Output the (X, Y) coordinate of the center of the cell containing the given text.  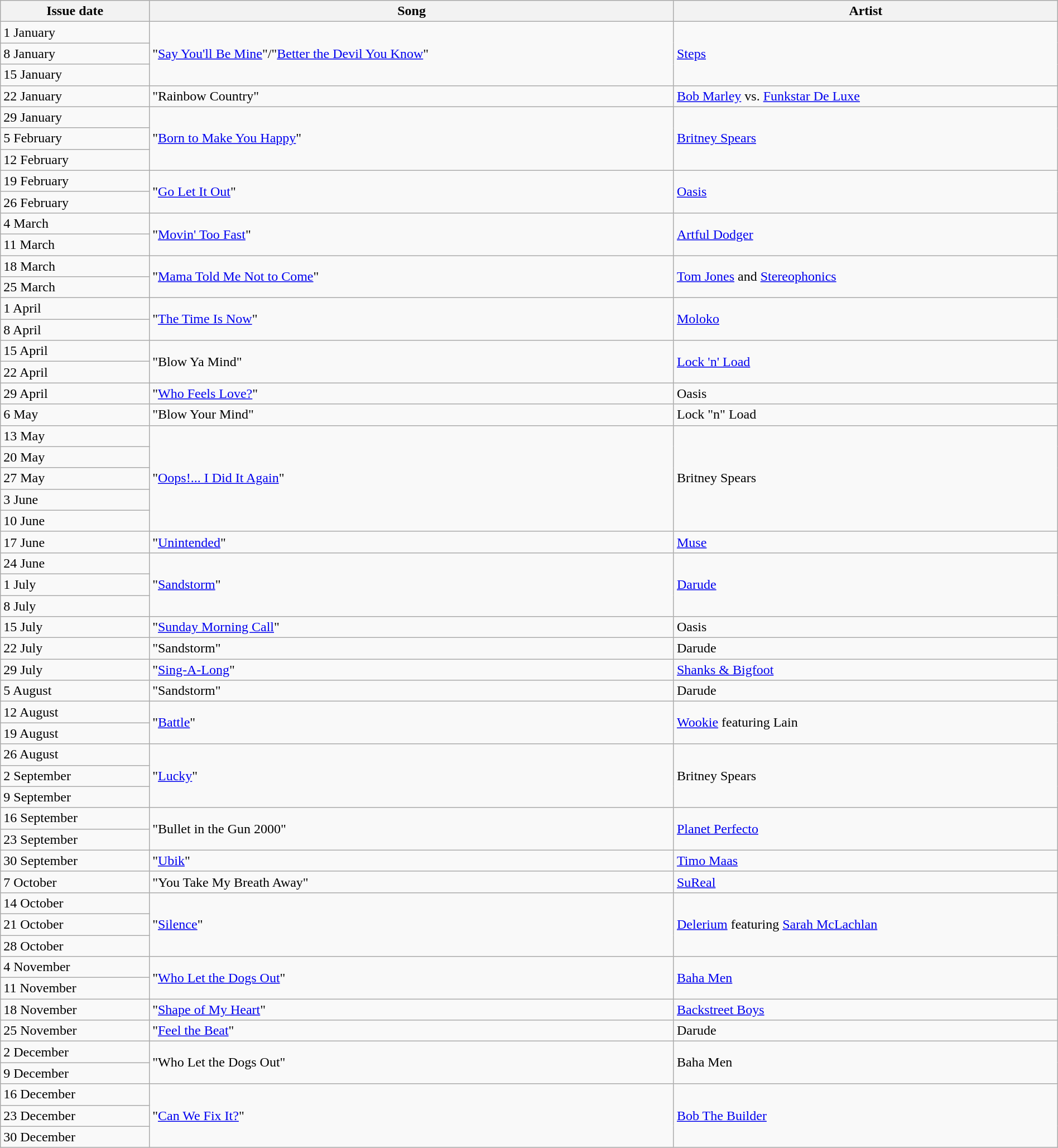
"Sunday Morning Call" (412, 627)
"Movin' Too Fast" (412, 234)
Shanks & Bigfoot (865, 670)
Backstreet Boys (865, 1010)
"Mama Told Me Not to Come" (412, 277)
22 July (75, 649)
22 January (75, 96)
19 February (75, 181)
8 July (75, 606)
6 May (75, 415)
8 January (75, 54)
16 September (75, 818)
Lock 'n' Load (865, 362)
17 June (75, 542)
"Sing-A-Long" (412, 670)
23 September (75, 839)
2 December (75, 1052)
1 January (75, 32)
5 August (75, 691)
5 February (75, 138)
25 November (75, 1031)
4 March (75, 223)
1 April (75, 309)
15 January (75, 75)
29 April (75, 393)
Bob The Builder (865, 1116)
Moloko (865, 319)
"Blow Ya Mind" (412, 362)
20 May (75, 457)
16 December (75, 1094)
29 July (75, 670)
"Silence" (412, 924)
8 April (75, 330)
18 March (75, 266)
"The Time Is Now" (412, 319)
SuReal (865, 882)
4 November (75, 967)
Lock "n" Load (865, 415)
30 September (75, 861)
Issue date (75, 11)
22 April (75, 372)
"Lucky" (412, 776)
29 January (75, 117)
"Bullet in the Gun 2000" (412, 829)
Timo Maas (865, 861)
"Who Feels Love?" (412, 393)
25 March (75, 287)
"Unintended" (412, 542)
3 June (75, 499)
Tom Jones and Stereophonics (865, 277)
2 September (75, 776)
"Blow Your Mind" (412, 415)
15 July (75, 627)
9 December (75, 1073)
"Say You'll Be Mine"/"Better the Devil You Know" (412, 54)
28 October (75, 946)
11 November (75, 988)
"Rainbow Country" (412, 96)
"Shape of My Heart" (412, 1010)
13 May (75, 436)
11 March (75, 244)
"Battle" (412, 723)
"Born to Make You Happy" (412, 138)
Bob Marley vs. Funkstar De Luxe (865, 96)
Planet Perfecto (865, 829)
Muse (865, 542)
19 August (75, 733)
30 December (75, 1137)
Delerium featuring Sarah McLachlan (865, 924)
27 May (75, 478)
21 October (75, 924)
10 June (75, 521)
18 November (75, 1010)
"Go Let It Out" (412, 191)
"Can We Fix It?" (412, 1116)
Artful Dodger (865, 234)
1 July (75, 584)
12 February (75, 160)
14 October (75, 903)
"Ubik" (412, 861)
"You Take My Breath Away" (412, 882)
"Oops!... I Did It Again" (412, 478)
23 December (75, 1116)
12 August (75, 712)
26 February (75, 202)
"Feel the Beat" (412, 1031)
Artist (865, 11)
26 August (75, 755)
24 June (75, 563)
Song (412, 11)
15 April (75, 351)
7 October (75, 882)
Steps (865, 54)
9 September (75, 797)
Wookie featuring Lain (865, 723)
